Locate the cell with the specified text and output its (X, Y) center coordinate. 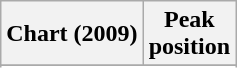
Peakposition (189, 34)
Chart (2009) (72, 34)
